Find where the given text appears and provide that cell's center as [X, Y] coordinate. 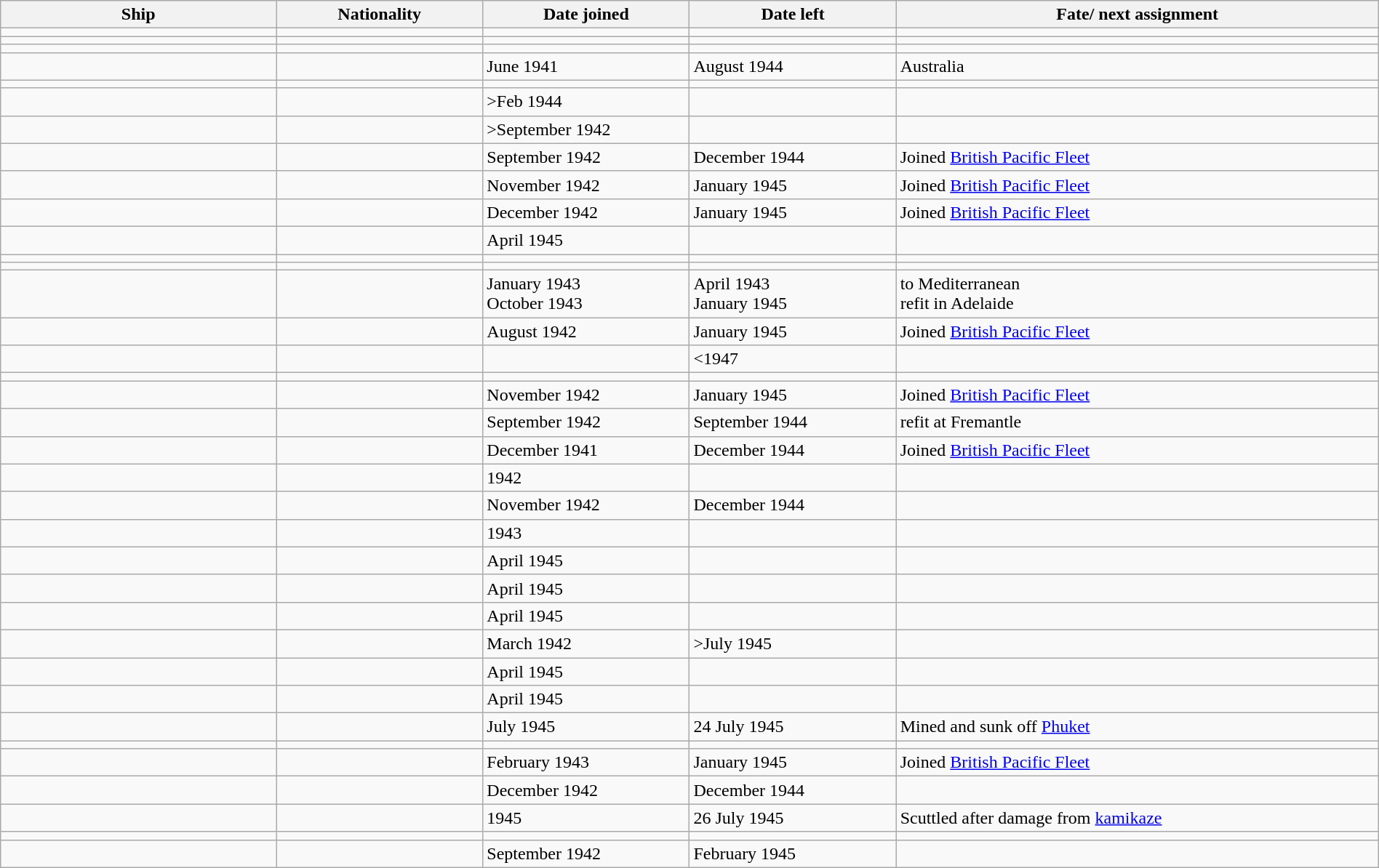
Australia [1138, 66]
Date left [793, 15]
December 1941 [586, 450]
Date joined [586, 15]
>September 1942 [586, 129]
February 1943 [586, 763]
Fate/ next assignment [1138, 15]
April 1943January 1945 [793, 294]
Ship [138, 15]
July 1945 [586, 727]
to Mediterraneanrefit in Adelaide [1138, 294]
January 1943October 1943 [586, 294]
February 1945 [793, 853]
26 July 1945 [793, 818]
March 1942 [586, 643]
1942 [586, 478]
>Feb 1944 [586, 102]
>July 1945 [793, 643]
Scuttled after damage from kamikaze [1138, 818]
24 July 1945 [793, 727]
<1947 [793, 359]
1943 [586, 533]
Mined and sunk off Phuket [1138, 727]
August 1942 [586, 331]
1945 [586, 818]
June 1941 [586, 66]
Nationality [380, 15]
September 1944 [793, 422]
refit at Fremantle [1138, 422]
August 1944 [793, 66]
